Locate the cell with the specified text and output its (X, Y) center coordinate. 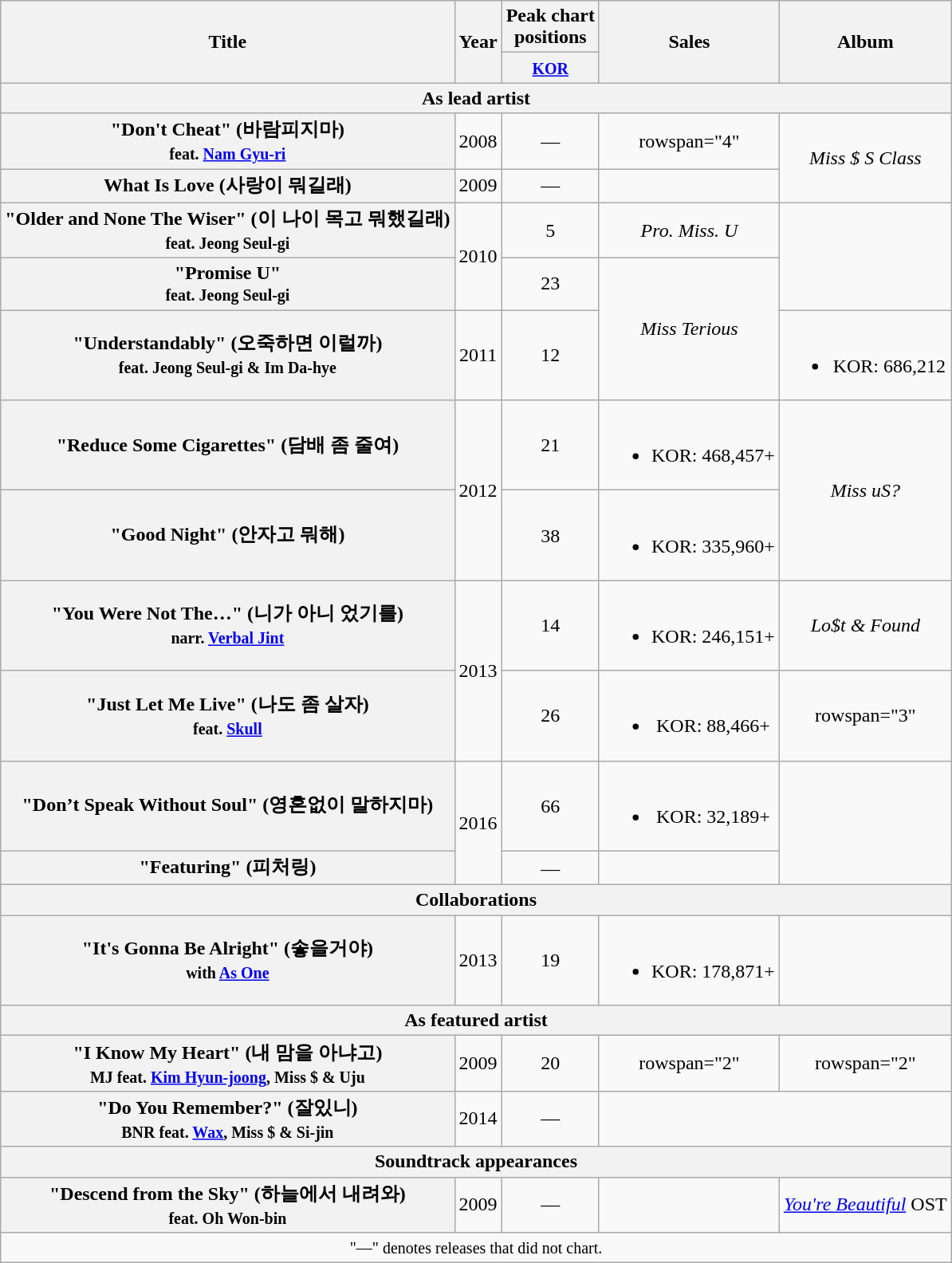
20 (550, 1064)
As lead artist (476, 98)
66 (550, 805)
"It's Gonna Be Alright" (솧을거야) with As One (228, 960)
"Do You Remember?" (잘있니) BNR feat. Wax, Miss $ & Si-jin (228, 1119)
"Reduce Some Cigarettes" (담배 좀 줄여) (228, 445)
KOR: 178,871+ (689, 960)
Album (865, 41)
"Featuring" (피처링) (228, 868)
2010 (478, 257)
Soundtrack appearances (476, 1162)
What Is Love (사랑이 뭐길래) (228, 187)
Year (478, 41)
Miss Terious (689, 329)
12 (550, 356)
23 (550, 284)
Sales (689, 41)
21 (550, 445)
2008 (478, 141)
KOR: 88,466+ (689, 716)
"Good Night" (안자고 뭐해) (228, 536)
"Understandably" (오죽하면 이럴까) feat. Jeong Seul-gi & Im Da-hye (228, 356)
Collaborations (476, 900)
KOR: 686,212 (865, 356)
14 (550, 625)
KOR: 246,151+ (689, 625)
"You Were Not The…" (니가 아니 었기를) narr. Verbal Jint (228, 625)
Lo$t & Found (865, 625)
rowspan="3" (865, 716)
KOR: 32,189+ (689, 805)
As featured artist (476, 1021)
Miss uS? (865, 490)
2012 (478, 490)
"Promise U" feat. Jeong Seul-gi (228, 284)
"—" denotes releases that did not chart. (476, 1248)
Peak chart positions (550, 27)
"Descend from the Sky" (하늘에서 내려와) feat. Oh Won-bin (228, 1205)
38 (550, 536)
You're Beautiful OST (865, 1205)
2016 (478, 823)
26 (550, 716)
"Don't Cheat" (바람피지마) feat. Nam Gyu-ri (228, 141)
Pro. Miss. U (689, 230)
"Older and None The Wiser" (이 나이 목고 뭐했길래) feat. Jeong Seul-gi (228, 230)
KOR (550, 68)
"Just Let Me Live" (나도 좀 살자) feat. Skull (228, 716)
19 (550, 960)
"Don’t Speak Without Soul" (영혼없이 말하지마) (228, 805)
Miss $ S Class (865, 158)
KOR: 335,960+ (689, 536)
5 (550, 230)
rowspan="4" (689, 141)
2014 (478, 1119)
"I Know My Heart" (내 맘을 아냐고) MJ feat. Kim Hyun-joong, Miss $ & Uju (228, 1064)
Title (228, 41)
2011 (478, 356)
KOR: 468,457+ (689, 445)
